Find where the given text appears and provide that cell's center as (x, y) coordinate. 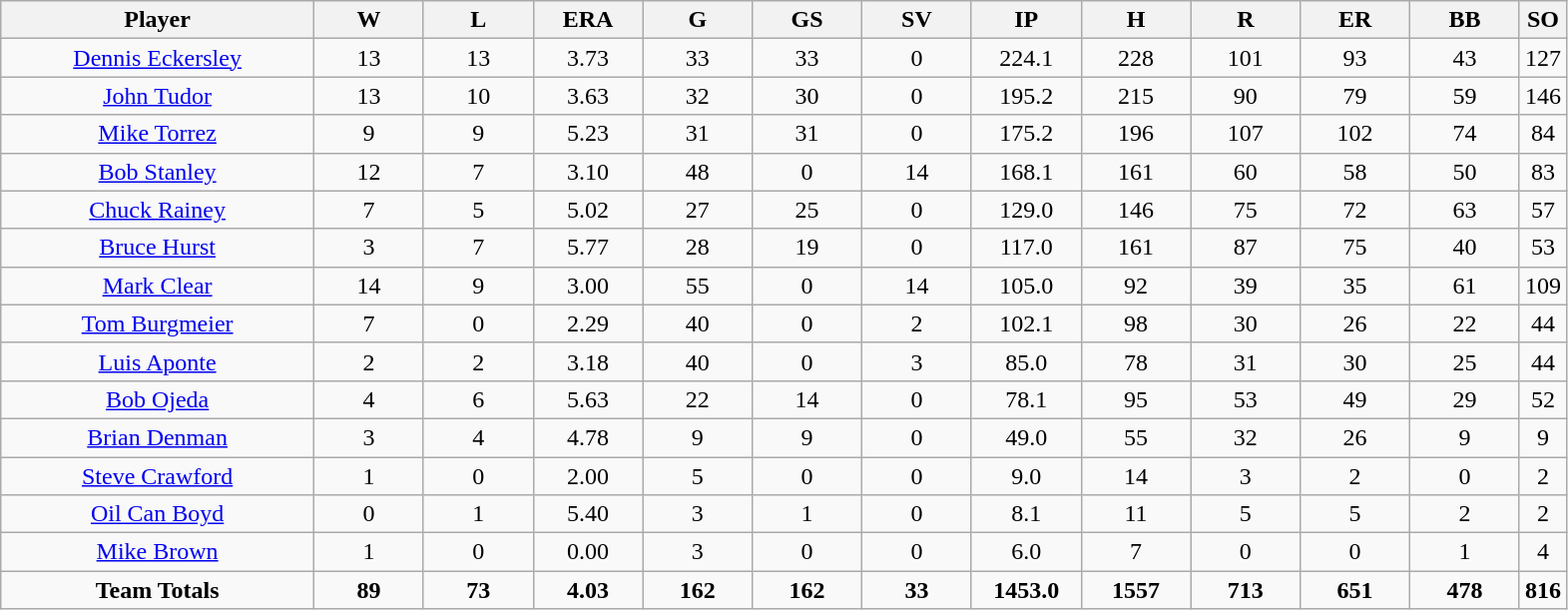
29 (1465, 399)
ERA (588, 20)
5.23 (588, 134)
651 (1355, 590)
816 (1543, 590)
John Tudor (158, 96)
6.0 (1026, 552)
Player (158, 20)
0.00 (588, 552)
3.10 (588, 172)
58 (1355, 172)
Dennis Eckersley (158, 58)
195.2 (1026, 96)
6 (478, 399)
72 (1355, 210)
228 (1136, 58)
H (1136, 20)
59 (1465, 96)
61 (1465, 286)
10 (478, 96)
57 (1543, 210)
5.02 (588, 210)
129.0 (1026, 210)
78.1 (1026, 399)
Luis Aponte (158, 361)
95 (1136, 399)
1557 (1136, 590)
101 (1246, 58)
5.63 (588, 399)
12 (368, 172)
ER (1355, 20)
90 (1246, 96)
2.29 (588, 323)
74 (1465, 134)
127 (1543, 58)
89 (368, 590)
5.77 (588, 248)
50 (1465, 172)
39 (1246, 286)
5.40 (588, 514)
3.18 (588, 361)
Steve Crawford (158, 476)
48 (698, 172)
92 (1136, 286)
SV (917, 20)
Bruce Hurst (158, 248)
Brian Denman (158, 437)
G (698, 20)
W (368, 20)
215 (1136, 96)
98 (1136, 323)
3.63 (588, 96)
11 (1136, 514)
Chuck Rainey (158, 210)
28 (698, 248)
79 (1355, 96)
SO (1543, 20)
84 (1543, 134)
224.1 (1026, 58)
3.00 (588, 286)
73 (478, 590)
168.1 (1026, 172)
2.00 (588, 476)
52 (1543, 399)
IP (1026, 20)
102.1 (1026, 323)
109 (1543, 286)
107 (1246, 134)
196 (1136, 134)
63 (1465, 210)
105.0 (1026, 286)
R (1246, 20)
117.0 (1026, 248)
87 (1246, 248)
49 (1355, 399)
Tom Burgmeier (158, 323)
175.2 (1026, 134)
L (478, 20)
78 (1136, 361)
49.0 (1026, 437)
35 (1355, 286)
Bob Ojeda (158, 399)
83 (1543, 172)
3.73 (588, 58)
93 (1355, 58)
BB (1465, 20)
Mike Torrez (158, 134)
43 (1465, 58)
Team Totals (158, 590)
9.0 (1026, 476)
478 (1465, 590)
GS (807, 20)
60 (1246, 172)
Mark Clear (158, 286)
Bob Stanley (158, 172)
102 (1355, 134)
4.03 (588, 590)
27 (698, 210)
713 (1246, 590)
Mike Brown (158, 552)
4.78 (588, 437)
85.0 (1026, 361)
Oil Can Boyd (158, 514)
8.1 (1026, 514)
19 (807, 248)
1453.0 (1026, 590)
